Detect which cell encompasses the target text, then output its (x, y) center coordinate. 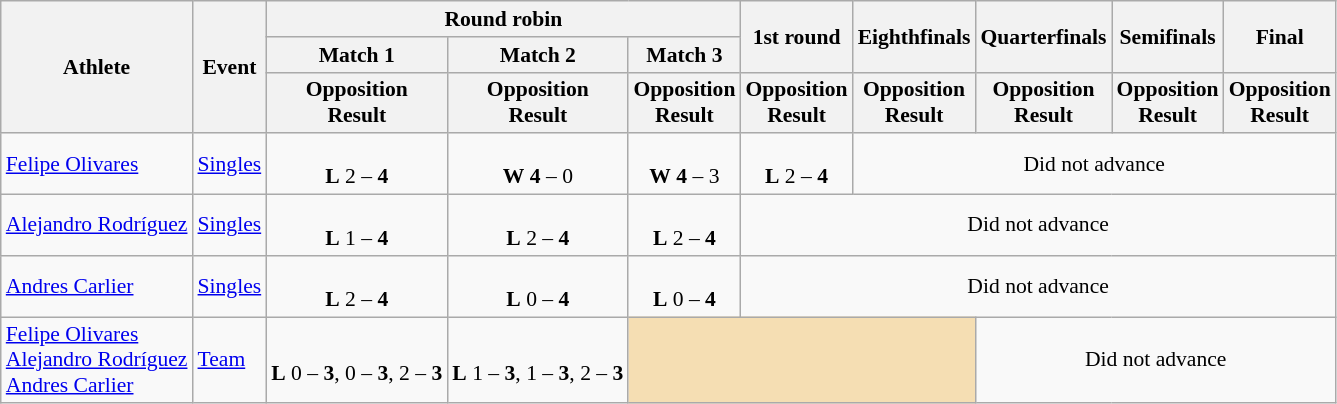
Andres Carlier (97, 286)
Felipe OlivaresAlejandro RodríguezAndres Carlier (97, 360)
L 1 – 3, 1 – 3, 2 – 3 (538, 360)
W 4 – 0 (538, 164)
Match 1 (356, 55)
Quarterfinals (1043, 36)
Semifinals (1168, 36)
Final (1280, 36)
L 1 – 4 (356, 226)
Round robin (503, 19)
Team (230, 360)
Felipe Olivares (97, 164)
Eighthfinals (914, 36)
Alejandro Rodríguez (97, 226)
1st round (796, 36)
L 0 – 3, 0 – 3, 2 – 3 (356, 360)
W 4 – 3 (684, 164)
Event (230, 67)
Match 2 (538, 55)
Match 3 (684, 55)
Athlete (97, 67)
